Output the (x, y) coordinate of the center of the cell containing the given text.  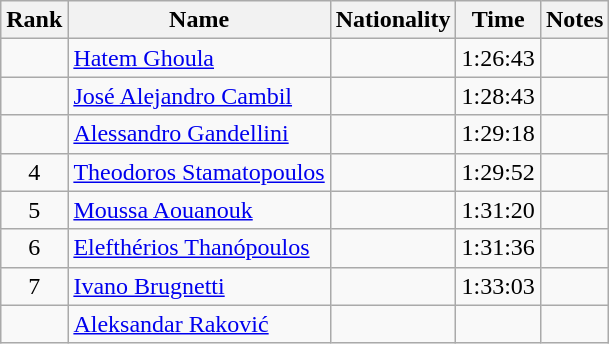
1:29:18 (498, 134)
Alessandro Gandellini (199, 134)
Notes (574, 20)
Rank (34, 20)
5 (34, 210)
1:31:20 (498, 210)
Ivano Brugnetti (199, 286)
1:26:43 (498, 58)
1:31:36 (498, 248)
6 (34, 248)
José Alejandro Cambil (199, 96)
Nationality (393, 20)
Aleksandar Raković (199, 324)
Time (498, 20)
Theodoros Stamatopoulos (199, 172)
Hatem Ghoula (199, 58)
1:33:03 (498, 286)
Elefthérios Thanópoulos (199, 248)
4 (34, 172)
Name (199, 20)
1:29:52 (498, 172)
Moussa Aouanouk (199, 210)
7 (34, 286)
1:28:43 (498, 96)
